Pinpoint the cell where the given text exists, returning its (x, y) midpoint coordinate. 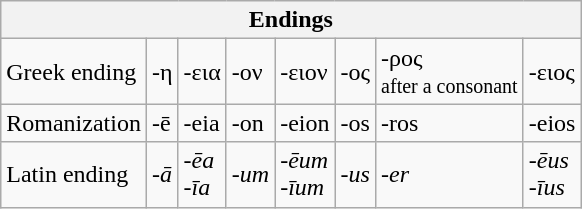
Latin ending (74, 174)
-ē (162, 123)
-ēus-īus (552, 174)
-ēa-īa (202, 174)
-os (356, 123)
-ēum-īum (305, 174)
-um (250, 174)
-ειον (305, 72)
-ροςafter a consonant (450, 72)
-eia (202, 123)
-ος (356, 72)
Greek ending (74, 72)
Endings (291, 20)
-εια (202, 72)
Romanization (74, 123)
-er (450, 174)
-eion (305, 123)
-η (162, 72)
-us (356, 174)
-on (250, 123)
-eios (552, 123)
-ā (162, 174)
-ειος (552, 72)
-ros (450, 123)
-ον (250, 72)
